Capture the cell that displays the provided text and extract its (x, y) central coordinate. 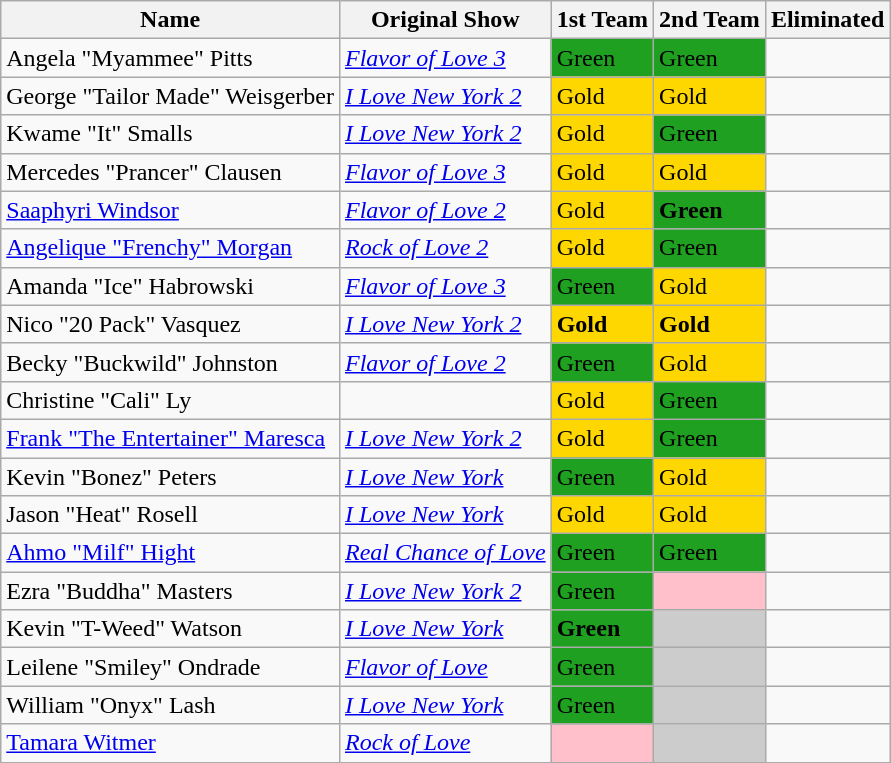
Ezra "Buddha" Masters (170, 591)
Kevin "T-Weed" Watson (170, 629)
Original Show (445, 20)
Rock of Love 2 (445, 248)
Eliminated (827, 20)
Frank "The Entertainer" Maresca (170, 438)
Tamara Witmer (170, 743)
Flavor of Love (445, 667)
William "Onyx" Lash (170, 705)
Nico "20 Pack" Vasquez (170, 324)
1st Team (602, 20)
Ahmo "Milf" Hight (170, 553)
Name (170, 20)
George "Tailor Made" Weisgerber (170, 96)
Amanda "Ice" Habrowski (170, 286)
Kevin "Bonez" Peters (170, 477)
Mercedes "Prancer" Clausen (170, 172)
Jason "Heat" Rosell (170, 515)
Becky "Buckwild" Johnston (170, 362)
Angela "Myammee" Pitts (170, 58)
Kwame "It" Smalls (170, 134)
2nd Team (710, 20)
Christine "Cali" Ly (170, 400)
Leilene "Smiley" Ondrade (170, 667)
Real Chance of Love (445, 553)
Saaphyri Windsor (170, 210)
Angelique "Frenchy" Morgan (170, 248)
Rock of Love (445, 743)
